Pinpoint the cell where the given text exists, returning its (x, y) midpoint coordinate. 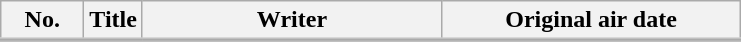
Writer (292, 21)
Title (114, 21)
No. (42, 21)
Original air date (590, 21)
